Pinpoint the cell where the given text exists, returning its (x, y) midpoint coordinate. 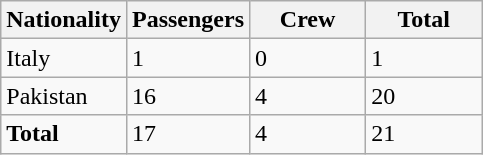
Pakistan (64, 96)
Passengers (188, 20)
21 (424, 134)
20 (424, 96)
16 (188, 96)
Nationality (64, 20)
Italy (64, 58)
17 (188, 134)
0 (308, 58)
Crew (308, 20)
